Detect which cell encompasses the target text, then output its (x, y) center coordinate. 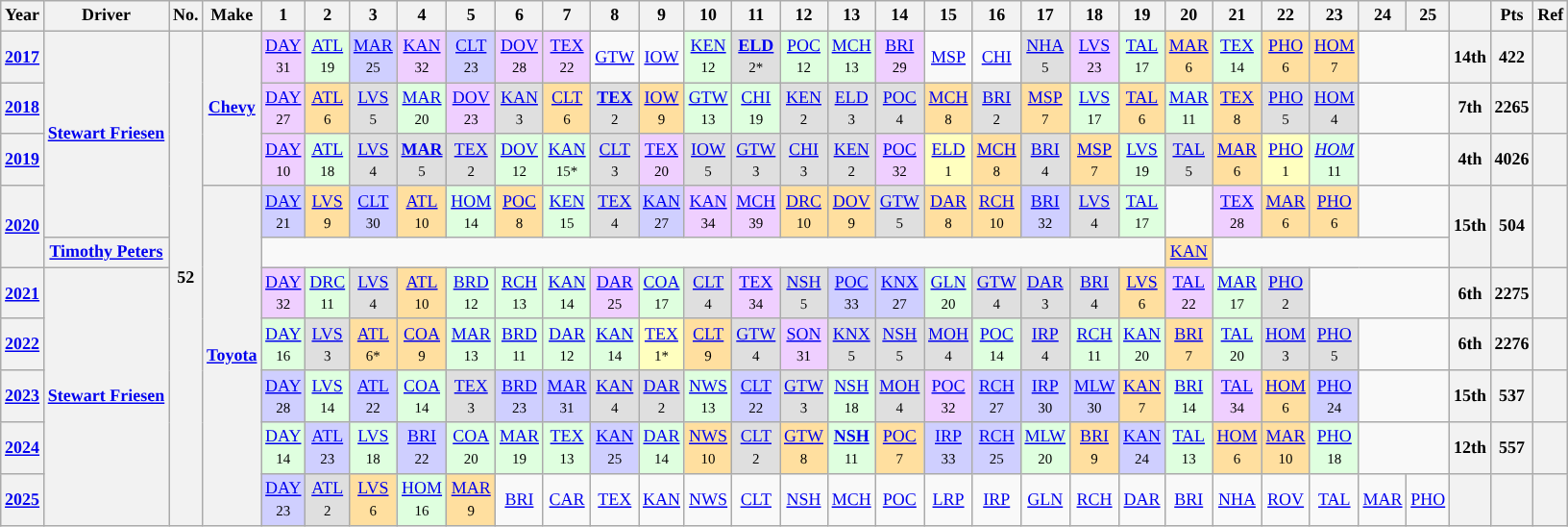
PHO18 (1334, 448)
HOM14 (471, 212)
DRC11 (328, 293)
LVS5 (374, 109)
MAR5 (422, 160)
NWS (708, 499)
GTW8 (804, 448)
BRI14 (1188, 396)
TEX (615, 499)
20 (1188, 15)
9 (662, 15)
557 (1512, 448)
15 (949, 15)
BRD11 (520, 344)
ATL22 (374, 396)
TAL 20 (1237, 344)
RCH10 (996, 212)
2276 (1512, 344)
ROV (1286, 499)
NWS13 (708, 396)
POC8 (520, 212)
DAR3 (1045, 293)
DAR14 (662, 448)
ATL18 (328, 160)
2018 (23, 109)
23 (1334, 15)
Pts (1512, 15)
NSH18 (851, 396)
KAN32 (422, 57)
GTW13 (708, 109)
LVS19 (1142, 160)
24 (1383, 15)
RCH25 (996, 448)
TAL5 (1188, 160)
RCH13 (520, 293)
IRP33 (949, 448)
Timothy Peters (106, 252)
Make (233, 15)
NHA (1237, 499)
ATL2 (328, 499)
LVS3 (328, 344)
DAY10 (283, 160)
MAR20 (422, 109)
POC14 (996, 344)
POC7 (899, 448)
POC33 (851, 293)
KNX27 (899, 293)
DOV9 (851, 212)
2024 (23, 448)
IOW9 (662, 109)
Chevy (233, 108)
TAL (1334, 499)
17 (1045, 15)
CLT4 (708, 293)
4th (1470, 160)
TAL6 (1142, 109)
14th (1470, 57)
504 (1512, 227)
Driver (106, 15)
DRC10 (804, 212)
HOM16 (422, 499)
LVS17 (1093, 109)
POC12 (804, 57)
MAR9 (471, 499)
7th (1470, 109)
DOV28 (520, 57)
MCH13 (851, 57)
25 (1428, 15)
2017 (23, 57)
2022 (23, 344)
1 (283, 15)
COA14 (422, 396)
NSH11 (851, 448)
2275 (1512, 293)
KAN25 (615, 448)
MCH39 (756, 212)
BRI9 (1093, 448)
MAR19 (520, 448)
BRI29 (899, 57)
TEX1* (662, 344)
14 (899, 15)
19 (1142, 15)
LVS14 (328, 396)
NSH (804, 499)
DAY21 (283, 212)
CLT6 (567, 109)
KNX5 (851, 344)
21 (1237, 15)
MAR31 (567, 396)
MLW20 (1045, 448)
16 (996, 15)
MAR25 (374, 57)
4 (422, 15)
CLT9 (708, 344)
2025 (23, 499)
2 (328, 15)
DAY32 (283, 293)
DAR12 (567, 344)
LVS18 (374, 448)
ELD2* (756, 57)
MCH (851, 499)
2019 (23, 160)
TAL34 (1237, 396)
KEN12 (708, 57)
BRD12 (471, 293)
Year (23, 15)
GTW5 (899, 212)
BRI32 (1045, 212)
7 (567, 15)
DAR8 (949, 212)
52 (186, 278)
BRI7 (1188, 344)
KAN15* (567, 160)
IOW (662, 57)
LRP (949, 499)
ATL6* (374, 344)
CLT3 (615, 160)
4026 (1512, 160)
8 (615, 15)
537 (1512, 396)
2021 (23, 293)
RCH11 (1093, 344)
HOM7 (1334, 57)
TEX4 (615, 212)
3 (374, 15)
ELD1 (949, 160)
CAR (567, 499)
TEX14 (1237, 57)
IRP30 (1045, 396)
GLN20 (949, 293)
PHO 5 (1334, 344)
PHO5 (1286, 109)
HOM4 (1334, 109)
CLT (756, 499)
GTW (615, 57)
CHI (996, 57)
13 (851, 15)
MAR11 (1188, 109)
MAR (1383, 499)
DAR2 (662, 396)
MAR10 (1286, 448)
CLT22 (756, 396)
TAL22 (1188, 293)
PHO24 (1334, 396)
BRI2 (996, 109)
Ref (1551, 15)
LVS23 (1093, 57)
MAR13 (471, 344)
SON31 (804, 344)
MLW30 (1093, 396)
COA17 (662, 293)
KAN24 (1142, 448)
RCH (1093, 499)
KEN15 (567, 212)
DOV12 (520, 160)
KAN4 (615, 396)
KAN3 (520, 109)
DAY14 (283, 448)
LVS9 (328, 212)
BRI22 (422, 448)
Toyota (233, 356)
CHI19 (756, 109)
DOV23 (471, 109)
CLT23 (471, 57)
PHO (1428, 499)
COA9 (422, 344)
12 (804, 15)
KAN7 (1142, 396)
KAN27 (662, 212)
PHO1 (1286, 160)
HOM11 (1334, 160)
PHO2 (1286, 293)
12th (1470, 448)
HOM 3 (1286, 344)
POC (899, 499)
DAY28 (283, 396)
BRD23 (520, 396)
18 (1093, 15)
ATL6 (328, 109)
KAN34 (708, 212)
CHI3 (804, 160)
DAY27 (283, 109)
IOW5 (708, 160)
2265 (1512, 109)
NHA5 (1045, 57)
MSP (949, 57)
IRP4 (1045, 344)
TEX13 (567, 448)
DAY31 (283, 57)
TEX22 (567, 57)
MAR17 (1237, 293)
2020 (23, 227)
COA20 (471, 448)
No. (186, 15)
DAR (1142, 499)
DAY16 (283, 344)
10 (708, 15)
POC4 (899, 109)
CLT30 (374, 212)
IRP (996, 499)
TEX20 (662, 160)
ATL23 (328, 448)
RCH27 (996, 396)
422 (1512, 57)
ATL19 (328, 57)
ELD3 (851, 109)
CLT2 (756, 448)
5 (471, 15)
NWS10 (708, 448)
11 (756, 15)
6 (520, 15)
DAY23 (283, 499)
TEX8 (1237, 109)
22 (1286, 15)
GLN (1045, 499)
KAN20 (1142, 344)
2023 (23, 396)
DAR25 (615, 293)
TEX3 (471, 396)
TEX28 (1237, 212)
TEX34 (756, 293)
TAL13 (1188, 448)
